Return (X, Y) of the center of cell containing provided text 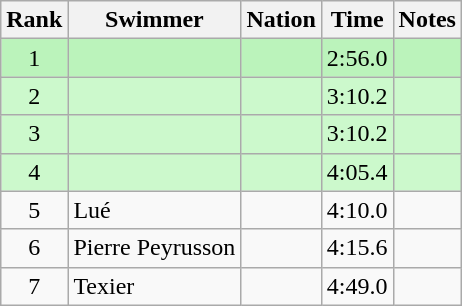
6 (34, 248)
2 (34, 96)
1 (34, 58)
7 (34, 286)
4:15.6 (357, 248)
Nation (281, 20)
5 (34, 210)
4:05.4 (357, 172)
4 (34, 172)
Notes (427, 20)
Lué (154, 210)
2:56.0 (357, 58)
Texier (154, 286)
Pierre Peyrusson (154, 248)
3 (34, 134)
Swimmer (154, 20)
Time (357, 20)
4:10.0 (357, 210)
Rank (34, 20)
4:49.0 (357, 286)
